Identify which cell holds the provided text, then report its [x, y] central coordinate. 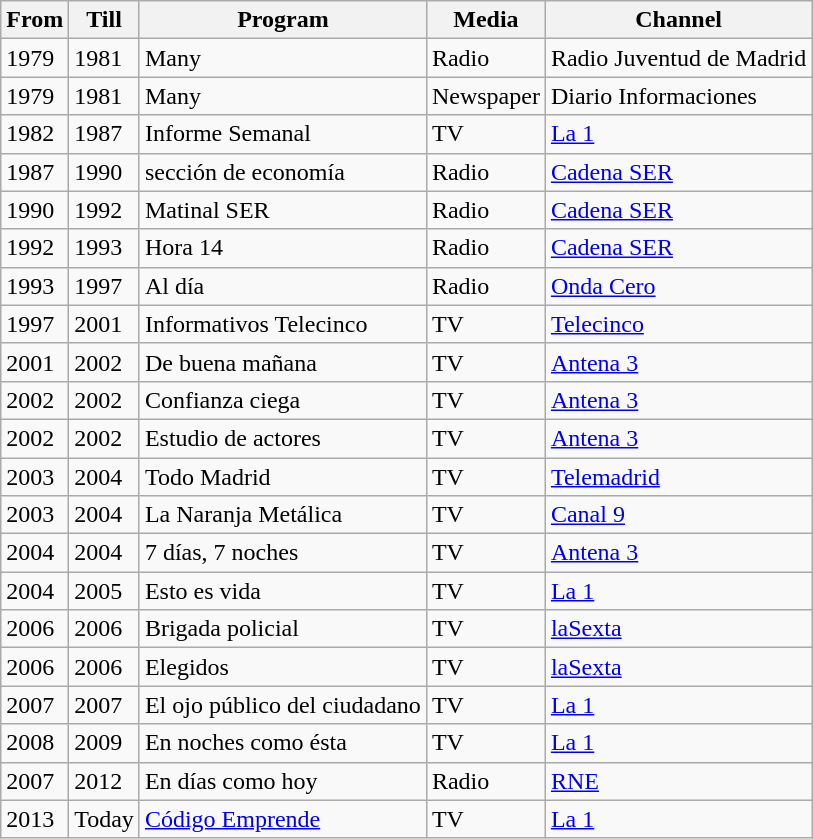
1982 [35, 134]
Confianza ciega [282, 400]
RNE [678, 781]
Todo Madrid [282, 477]
2012 [104, 781]
Canal 9 [678, 515]
Brigada policial [282, 629]
La Naranja Metálica [282, 515]
En noches como ésta [282, 743]
2009 [104, 743]
El ojo público del ciudadano [282, 705]
En días como hoy [282, 781]
Channel [678, 20]
Telemadrid [678, 477]
Esto es vida [282, 591]
Radio Juventud de Madrid [678, 58]
Elegidos [282, 667]
2013 [35, 819]
Informe Semanal [282, 134]
sección de economía [282, 172]
Media [486, 20]
Program [282, 20]
Newspaper [486, 96]
From [35, 20]
2008 [35, 743]
Onda Cero [678, 286]
Matinal SER [282, 210]
Informativos Telecinco [282, 324]
Hora 14 [282, 248]
Till [104, 20]
2005 [104, 591]
Today [104, 819]
Diario Informaciones [678, 96]
Telecinco [678, 324]
Al día [282, 286]
Estudio de actores [282, 438]
De buena mañana [282, 362]
7 días, 7 noches [282, 553]
Código Emprende [282, 819]
